Pinpoint the cell where the given text exists, returning its (x, y) midpoint coordinate. 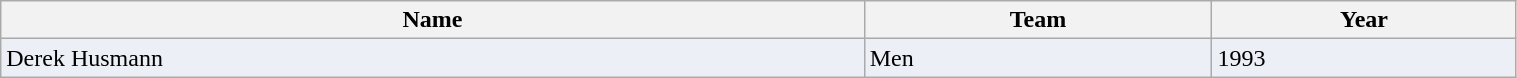
Team (1038, 20)
Men (1038, 58)
Year (1364, 20)
Name (432, 20)
1993 (1364, 58)
Derek Husmann (432, 58)
